Find where the given text appears and provide that cell's center as [x, y] coordinate. 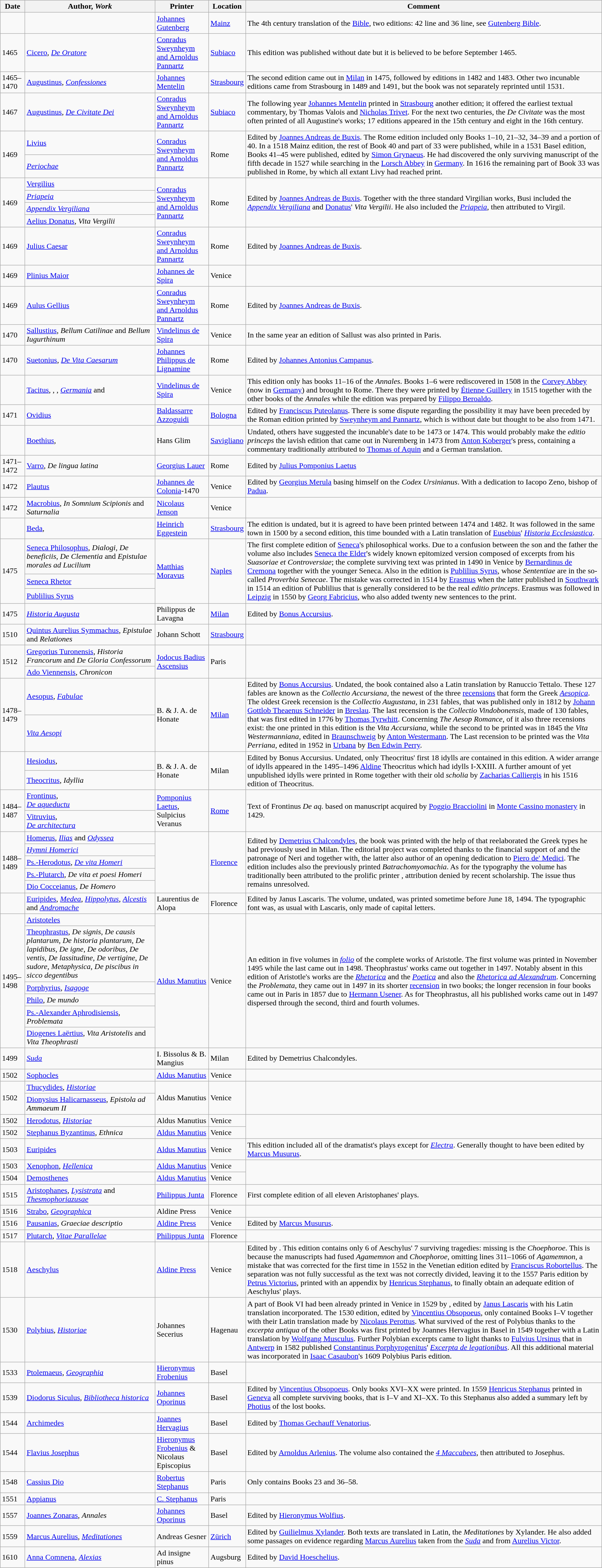
Quintus Aurelius Symmachus, Epistulae and Relationes [90, 634]
Vergilius [90, 184]
Sallustius, Bellum Catilinae and Bellum Iugurthinum [90, 335]
1499 [13, 1058]
1539 [13, 1397]
Andreas Gesner [182, 1536]
Sophocles [90, 1075]
Ps.-Herodotus, De vita Homeri [90, 862]
Diodorus Siculus, Bibliotheca historica [90, 1397]
This edition included all of the dramatist's plays except for Electra. Generally thought to have been edited by Marcus Musurus. [424, 1149]
Ado Viennensis, Chronicon [90, 672]
1533 [13, 1372]
Augustinus, De Civitate Dei [90, 112]
Diogenes Laërtius, Vita Aristotelis and Vita Theophrasti [90, 1037]
1467 [13, 112]
Marcus Aurelius, Meditationes [90, 1536]
Polybius, Historiae [90, 1330]
1484–1487 [13, 811]
Seneca Rhetor [90, 582]
The 4th century translation of the Bible, two editions: 42 line and 36 line, see Gutenberg Bible. [424, 23]
Ptolemaeus, Geographia [90, 1372]
Johannes Gutenberg [182, 23]
1551 [13, 1499]
Edited by Georgius Merula basing himself on the Codex Ursinianus. With a dedication to Iacopo Zeno, bishop of Padua. [424, 486]
Gregorius Turonensis, Historia Francorum and De Gloria Confessorum [90, 656]
Johannes Mentelin [182, 82]
Edited by Arnoldus Arlenius. The volume also contained the 4 Maccabees, then attributed to Josephus. [424, 1453]
Location [227, 6]
Joannes Zonaras, Annales [90, 1515]
Appendix Vergiliana [90, 208]
Pomponius Laetus, Sulpicius Veranus [182, 811]
Johannes de Spira [182, 275]
Augsburg [227, 1557]
Mainz [227, 23]
Publilius Syrus [90, 596]
Edited by Thomas Gechauff Venatorius. [424, 1423]
Aelius Donatus, Vita Vergilii [90, 221]
1512 [13, 661]
1518 [13, 1269]
Johann Schott [182, 634]
Naples [227, 571]
Julius Caesar [90, 246]
Johannes Philippus de Lignamine [182, 360]
Aeschylus [90, 1269]
1517 [13, 1236]
Hieronymus Frobenius [182, 1372]
Xenophon, Hellenica [90, 1166]
Vita Aesopi [90, 733]
Philippus de Lavagna [182, 614]
In the same year an edition of Sallust was also printed in Paris. [424, 335]
Bologna [227, 415]
Priapeia [90, 196]
Georgius Lauer [182, 466]
Suda [90, 1058]
Date [13, 6]
Stephanus Byzantinus, Ethnica [90, 1133]
Edited by Demetrius Chalcondyles. [424, 1058]
1471–1472 [13, 466]
Aesopus, Fabulae [90, 696]
Seneca Philosophus, Dialogi, De beneficiis, De Clementia and Epistulae morales ad Lucilium [90, 557]
1557 [13, 1515]
1495–1498 [13, 981]
Hesiodus, [90, 761]
Anna Comnena, Alexias [90, 1557]
I. Bissolus & B. Mangius [182, 1058]
Hieronymus Frobenius & Nicolaus Episcopius [182, 1453]
Matthias Moravus [182, 571]
Author, Work [90, 6]
Aulus Gellius [90, 306]
Cicero, De Oratore [90, 53]
Flavius Josephus [90, 1453]
1510 [13, 634]
Nicolaus Jenson [182, 508]
Porphyrius, Isagoge [90, 988]
1504 [13, 1178]
Pausanias, Graeciae descriptio [90, 1223]
Vitruvius,De architectura [90, 821]
Ps.-Alexander Aphrodisiensis, Problemata [90, 1017]
Cassius Dio [90, 1482]
Edited by Marcus Musurus. [424, 1223]
Euripides [90, 1149]
C. Stephanus [182, 1499]
Dio Cocceianus, De Homero [90, 887]
Archimedes [90, 1423]
Hymni Homerici [90, 850]
Philo, De mundo [90, 1000]
1465–1470 [13, 82]
Edited by David Hoeschelius. [424, 1557]
Text of Frontinus De aq. based on manuscript acquired by Poggio Bracciolini in Monte Cassino monastery in 1429. [424, 811]
Zürich [227, 1536]
Appianus [90, 1499]
Baldassarre Azzoguidi [182, 415]
Theocritus, Idyllia [90, 780]
Tacitus, , , Germania and [90, 390]
Only contains Books 23 and 36–58. [424, 1482]
Homerus, Ilias and Odyssea [90, 838]
Heinrich Eggestein [182, 528]
Edited by Hieronymus Wolfius. [424, 1515]
1530 [13, 1330]
Dionysius Halicarnasseus, Epistola ad Ammaeum II [90, 1104]
Suetonius, De Vita Caesarum [90, 360]
This edition was published without date but it is believed to be before September 1465. [424, 53]
Savigliano [227, 440]
Hagenau [227, 1330]
Printer [182, 6]
Livius [90, 143]
1488–1489 [13, 862]
Strabo, Geographica [90, 1211]
Euripides, Medea, Hippolytus, Alcestis and Andromache [90, 903]
Plautus [90, 486]
1465 [13, 53]
Macrobius, In Somnium Scipionis and Saturnalia [90, 508]
1548 [13, 1482]
Hans Glim [182, 440]
Augustinus, Confessiones [90, 82]
Robertus Stephanus [182, 1482]
Varro, De lingua latina [90, 466]
Beda, [90, 528]
First complete edition of all eleven Aristophanes' plays. [424, 1195]
1471 [13, 415]
Jodocus Badius Ascensius [182, 661]
Edited by Johannes Antonius Campanus. [424, 360]
Thucydides, Historiae [90, 1087]
Aristophanes, Lysistrata and Thesmophoriazusae [90, 1195]
Ovidius [90, 415]
Historia Augusta [90, 614]
1515 [13, 1195]
Aristoteles [90, 920]
Ad insigne pinus [182, 1557]
Johannes de Colonia-1470 [182, 486]
Laurentius de Alopa [182, 903]
Herodotus, Historiae [90, 1121]
Plutarch, Vitae Parallelae [90, 1236]
1478–1479 [13, 715]
Boethius, [90, 440]
Ps.-Plutarch, De vita et poesi Homeri [90, 874]
Joannes Hervagius [182, 1423]
1559 [13, 1536]
Edited by Bonus Accursius. [424, 614]
Comment [424, 6]
Demosthenes [90, 1178]
1610 [13, 1557]
Edited by Julius Pomponius Laetus [424, 466]
Johannes Secerius [182, 1330]
Plinius Maior [90, 275]
Frontinus,De aqueductu [90, 800]
Periochae [90, 166]
